Search for the cell housing the specified text and yield its (X, Y) center coordinate. 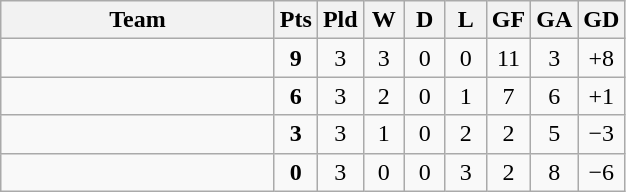
D (424, 20)
L (466, 20)
GF (508, 20)
+1 (602, 96)
GD (602, 20)
Pld (340, 20)
Pts (296, 20)
8 (554, 172)
−6 (602, 172)
Team (138, 20)
9 (296, 58)
7 (508, 96)
11 (508, 58)
+8 (602, 58)
GA (554, 20)
W (384, 20)
−3 (602, 134)
5 (554, 134)
